Identify which cell holds the provided text, then report its (X, Y) central coordinate. 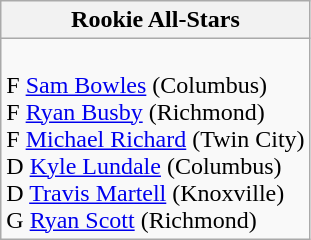
Rookie All-Stars (156, 20)
